Find where the given text appears and provide that cell's center as (X, Y) coordinate. 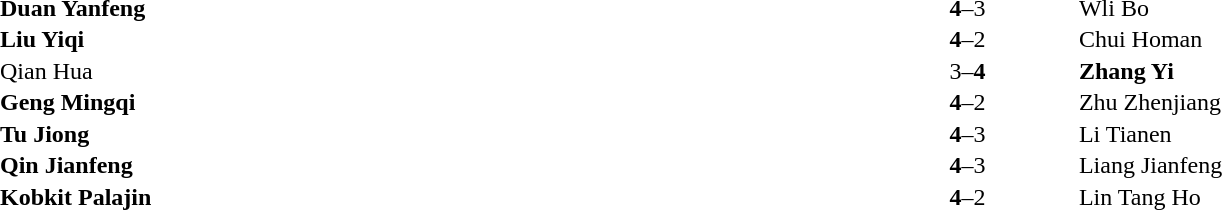
3–4 (968, 71)
